Pinpoint the cell where the given text exists, returning its [x, y] midpoint coordinate. 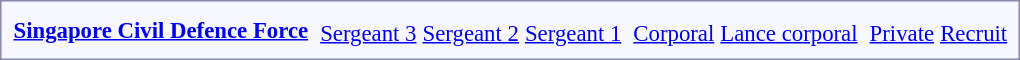
Lance corporal [789, 33]
Sergeant 1 [572, 33]
Corporal [674, 33]
Sergeant 2 [470, 33]
Private [902, 33]
Sergeant 3 [368, 33]
Singapore Civil Defence Force [161, 30]
Recruit [974, 33]
